Search for the cell housing the specified text and yield its (x, y) center coordinate. 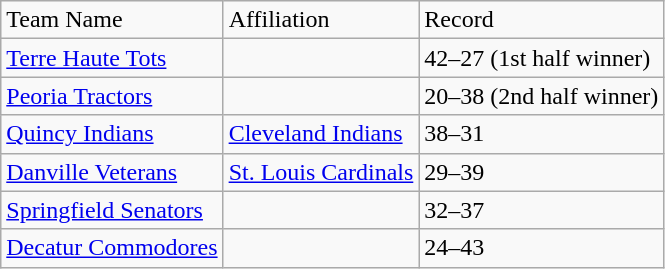
20–38 (2nd half winner) (542, 96)
32–37 (542, 210)
Affiliation (321, 20)
29–39 (542, 172)
Team Name (112, 20)
Cleveland Indians (321, 134)
Record (542, 20)
Peoria Tractors (112, 96)
Danville Veterans (112, 172)
Quincy Indians (112, 134)
Springfield Senators (112, 210)
St. Louis Cardinals (321, 172)
38–31 (542, 134)
42–27 (1st half winner) (542, 58)
24–43 (542, 248)
Terre Haute Tots (112, 58)
Decatur Commodores (112, 248)
